Output the (X, Y) coordinate of the center of the cell containing the given text.  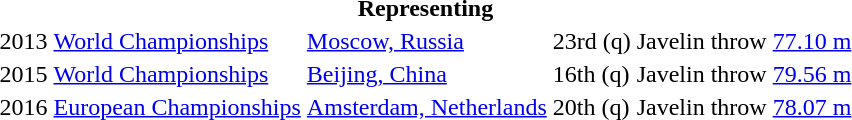
Moscow, Russia (426, 41)
16th (q) (592, 74)
23rd (q) (592, 41)
Beijing, China (426, 74)
